Identify which cell holds the provided text, then report its (X, Y) central coordinate. 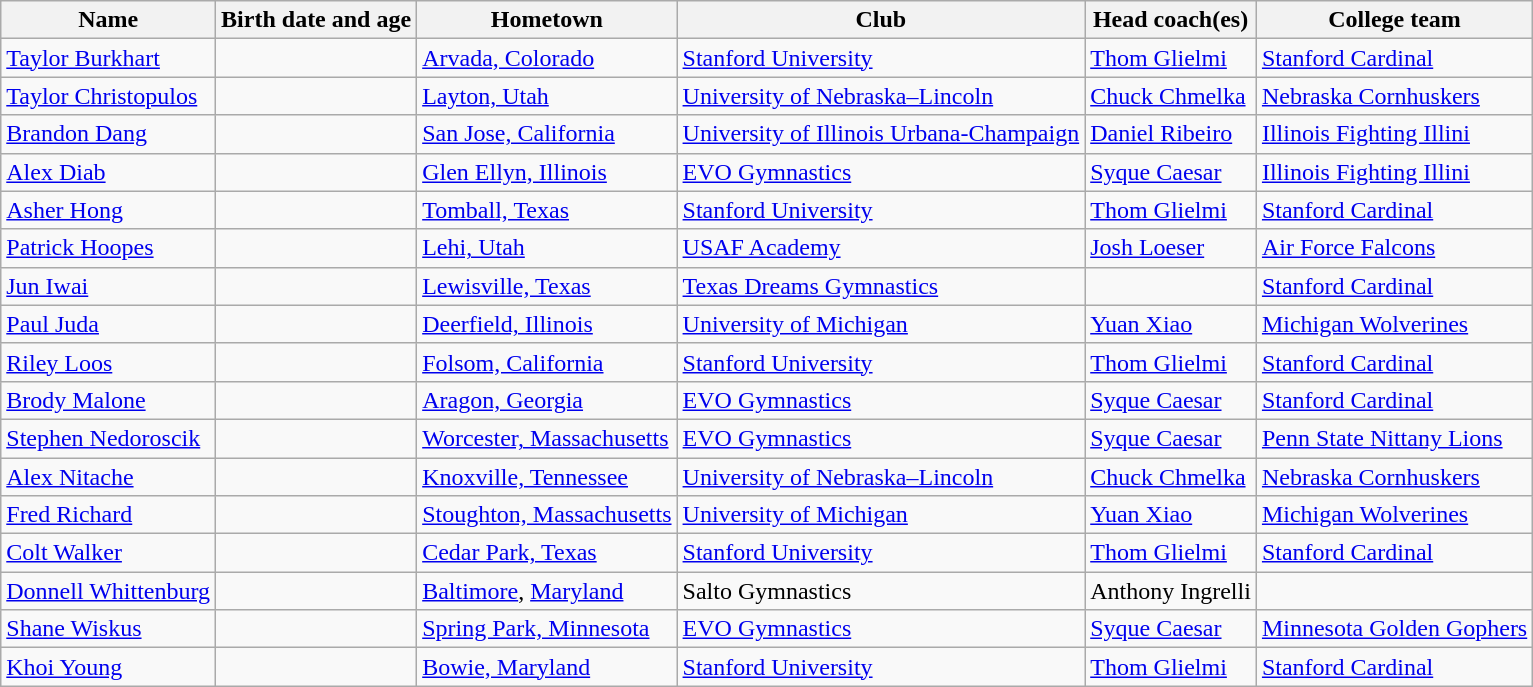
Khoi Young (108, 667)
Hometown (547, 20)
Jun Iwai (108, 286)
Riley Loos (108, 362)
Brody Malone (108, 400)
Air Force Falcons (1394, 248)
Fred Richard (108, 515)
Baltimore, Maryland (547, 591)
Club (881, 20)
Deerfield, Illinois (547, 324)
Glen Ellyn, Illinois (547, 172)
USAF Academy (881, 248)
Bowie, Maryland (547, 667)
Texas Dreams Gymnastics (881, 286)
Aragon, Georgia (547, 400)
Worcester, Massachusetts (547, 438)
Knoxville, Tennessee (547, 477)
University of Illinois Urbana-Champaign (881, 134)
Salto Gymnastics (881, 591)
Layton, Utah (547, 96)
Stoughton, Massachusetts (547, 515)
Brandon Dang (108, 134)
Asher Hong (108, 210)
Shane Wiskus (108, 629)
Paul Juda (108, 324)
Penn State Nittany Lions (1394, 438)
Patrick Hoopes (108, 248)
Taylor Burkhart (108, 58)
Donnell Whittenburg (108, 591)
Lewisville, Texas (547, 286)
Minnesota Golden Gophers (1394, 629)
Alex Nitache (108, 477)
Spring Park, Minnesota (547, 629)
Lehi, Utah (547, 248)
San Jose, California (547, 134)
Head coach(es) (1171, 20)
Folsom, California (547, 362)
Cedar Park, Texas (547, 553)
Josh Loeser (1171, 248)
Alex Diab (108, 172)
Tomball, Texas (547, 210)
Anthony Ingrelli (1171, 591)
Daniel Ribeiro (1171, 134)
Arvada, Colorado (547, 58)
Stephen Nedoroscik (108, 438)
Birth date and age (316, 20)
Name (108, 20)
Taylor Christopulos (108, 96)
College team (1394, 20)
Colt Walker (108, 553)
